Pinpoint the cell where the given text exists, returning its [X, Y] midpoint coordinate. 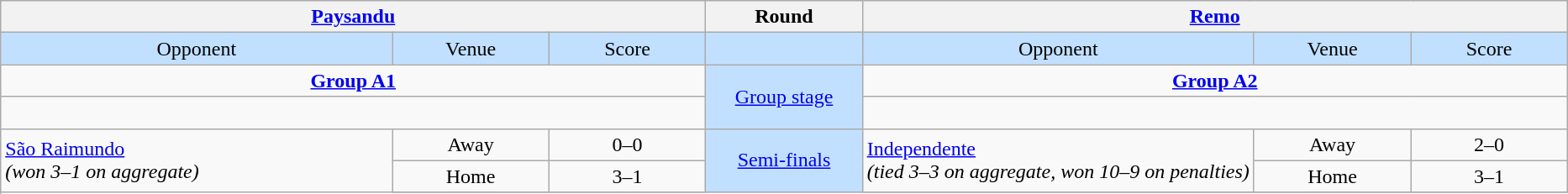
Round [784, 17]
Group stage [784, 97]
Group A2 [1215, 81]
Remo [1215, 17]
São Raimundo(won 3–1 on aggregate) [197, 160]
Semi-finals [784, 160]
Group A1 [353, 81]
0–0 [627, 144]
Paysandu [353, 17]
2–0 [1489, 144]
Independente(tied 3–3 on aggregate, won 10–9 on penalties) [1058, 160]
